Find where the given text appears and provide that cell's center as [x, y] coordinate. 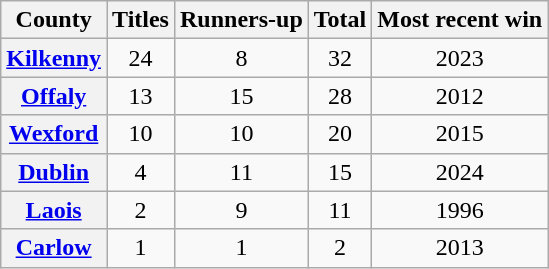
2012 [460, 96]
32 [340, 58]
4 [141, 172]
Carlow [54, 248]
24 [141, 58]
Titles [141, 20]
20 [340, 134]
Dublin [54, 172]
28 [340, 96]
2024 [460, 172]
2015 [460, 134]
8 [241, 58]
Offaly [54, 96]
Wexford [54, 134]
2023 [460, 58]
9 [241, 210]
2013 [460, 248]
13 [141, 96]
County [54, 20]
Kilkenny [54, 58]
Total [340, 20]
Most recent win [460, 20]
Runners-up [241, 20]
Laois [54, 210]
1996 [460, 210]
